Provide the [X, Y] coordinate of the cell's center where the given text is located.  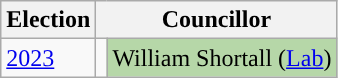
2023 [48, 58]
Councillor [216, 20]
William Shortall (Lab) [222, 58]
Election [48, 20]
